Detect which cell encompasses the target text, then output its (x, y) center coordinate. 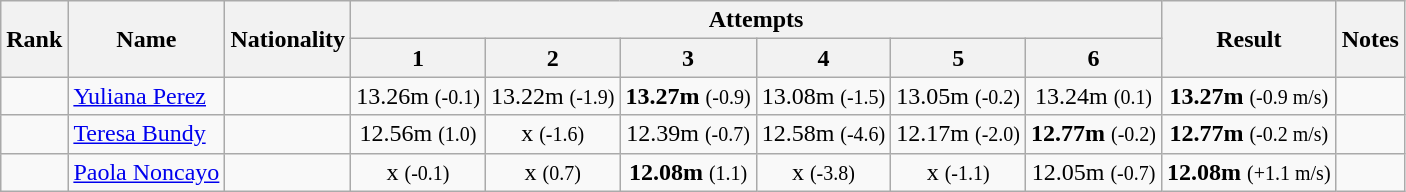
Result (1250, 39)
x (-3.8) (824, 172)
12.05m (-0.7) (1094, 172)
13.27m (-0.9) (688, 96)
Name (146, 39)
Rank (34, 39)
x (-1.6) (552, 134)
Paola Noncayo (146, 172)
13.26m (-0.1) (418, 96)
Yuliana Perez (146, 96)
5 (958, 58)
6 (1094, 58)
Attempts (756, 20)
13.27m (-0.9 m/s) (1250, 96)
x (0.7) (552, 172)
12.77m (-0.2) (1094, 134)
4 (824, 58)
Teresa Bundy (146, 134)
12.56m (1.0) (418, 134)
13.22m (-1.9) (552, 96)
12.58m (-4.6) (824, 134)
13.05m (-0.2) (958, 96)
1 (418, 58)
12.39m (-0.7) (688, 134)
13.24m (0.1) (1094, 96)
12.17m (-2.0) (958, 134)
12.08m (+1.1 m/s) (1250, 172)
3 (688, 58)
13.08m (-1.5) (824, 96)
12.08m (1.1) (688, 172)
12.77m (-0.2 m/s) (1250, 134)
x (-1.1) (958, 172)
2 (552, 58)
Nationality (288, 39)
x (-0.1) (418, 172)
Notes (1370, 39)
